Provide the [X, Y] coordinate of the cell's center where the given text is located.  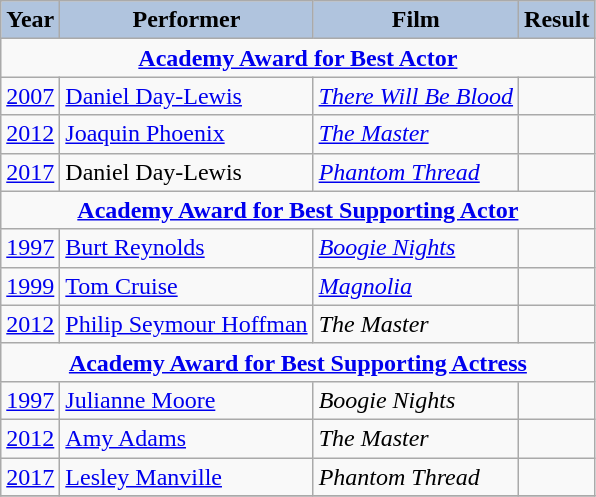
Performer [186, 20]
Lesley Manville [186, 477]
Philip Seymour Hoffman [186, 324]
Result [557, 20]
Academy Award for Best Supporting Actor [298, 210]
Magnolia [416, 286]
Burt Reynolds [186, 248]
Academy Award for Best Supporting Actress [298, 362]
2007 [30, 96]
Film [416, 20]
Joaquin Phoenix [186, 134]
1999 [30, 286]
Amy Adams [186, 438]
Julianne Moore [186, 400]
Academy Award for Best Actor [298, 58]
Tom Cruise [186, 286]
Year [30, 20]
There Will Be Blood [416, 96]
